Locate the cell with the specified text and output its (X, Y) center coordinate. 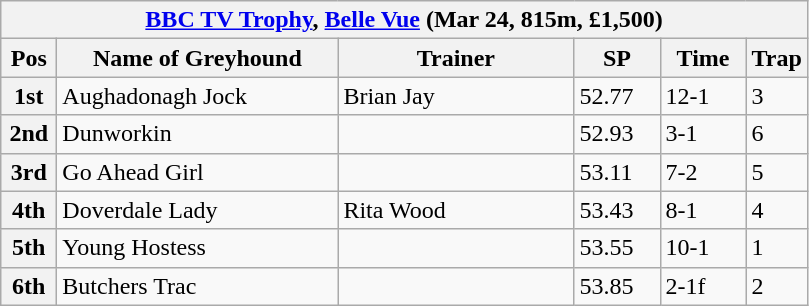
Brian Jay (456, 96)
Aughadonagh Jock (198, 96)
6th (29, 286)
Rita Wood (456, 210)
Trap (776, 58)
Time (703, 58)
4 (776, 210)
3rd (29, 172)
5th (29, 248)
52.77 (617, 96)
2-1f (703, 286)
1 (776, 248)
Trainer (456, 58)
52.93 (617, 134)
3 (776, 96)
Young Hostess (198, 248)
Doverdale Lady (198, 210)
SP (617, 58)
2nd (29, 134)
5 (776, 172)
8-1 (703, 210)
Go Ahead Girl (198, 172)
1st (29, 96)
53.85 (617, 286)
3-1 (703, 134)
53.43 (617, 210)
4th (29, 210)
7-2 (703, 172)
53.55 (617, 248)
Name of Greyhound (198, 58)
Butchers Trac (198, 286)
BBC TV Trophy, Belle Vue (Mar 24, 815m, £1,500) (404, 20)
Pos (29, 58)
Dunworkin (198, 134)
53.11 (617, 172)
6 (776, 134)
12-1 (703, 96)
10-1 (703, 248)
2 (776, 286)
